Find where the given text appears and provide that cell's center as [X, Y] coordinate. 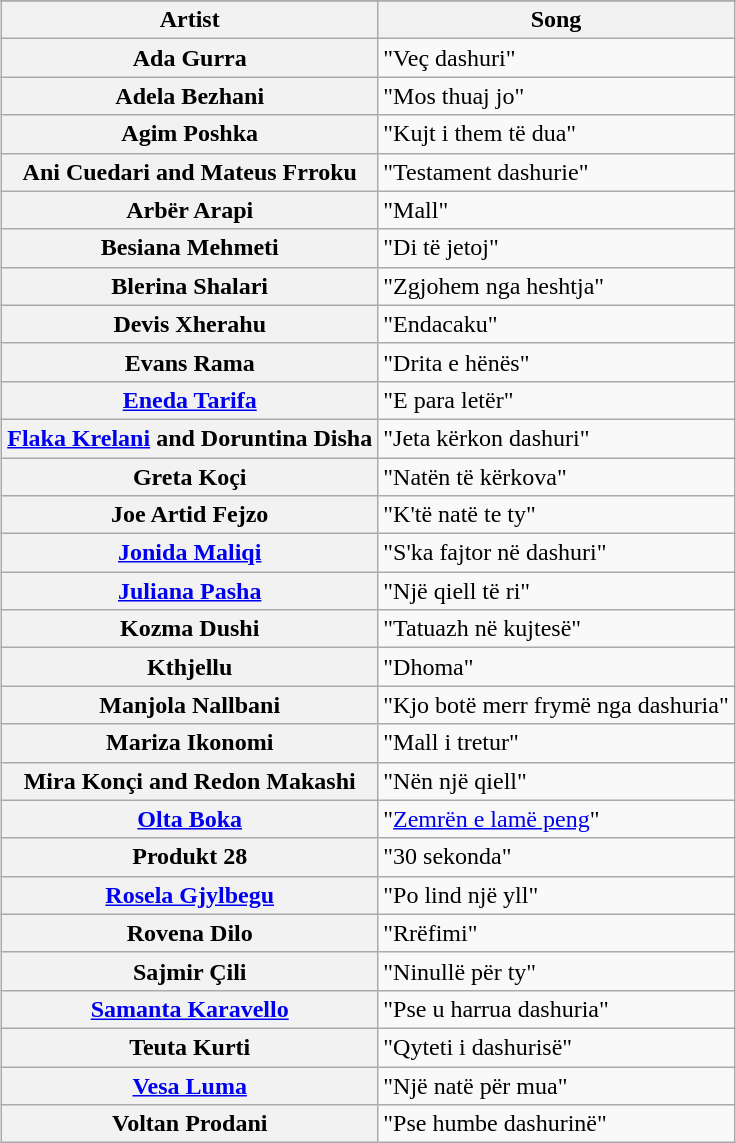
"Mall" [556, 210]
"Di të jetoj" [556, 248]
Arbër Arapi [190, 210]
Greta Koçi [190, 477]
Ani Cuedari and Mateus Frroku [190, 172]
"Kjo botë merr frymë nga dashuria" [556, 705]
"Ninullë për ty" [556, 971]
Produkt 28 [190, 857]
"Nën një qiell" [556, 781]
"Endacaku" [556, 324]
"Një natë për mua" [556, 1085]
Eneda Tarifa [190, 400]
"Drita e hënës" [556, 362]
"Jeta kërkon dashuri" [556, 438]
"Tatuazh në kujtesë" [556, 629]
"30 sekonda" [556, 857]
"Një qiell të ri" [556, 591]
"Po lind një yll" [556, 895]
Mira Konçi and Redon Makashi [190, 781]
Song [556, 20]
"Pse humbe dashurinë" [556, 1124]
"Rrëfimi" [556, 933]
Flaka Krelani and Doruntina Disha [190, 438]
Kozma Dushi [190, 629]
Juliana Pasha [190, 591]
"Pse u harrua dashuria" [556, 1009]
Kthjellu [190, 667]
"S'ka fajtor në dashuri" [556, 553]
Agim Poshka [190, 134]
"Mall i tretur" [556, 743]
Evans Rama [190, 362]
Manjola Nallbani [190, 705]
Sajmir Çili [190, 971]
Rovena Dilo [190, 933]
Samanta Karavello [190, 1009]
Blerina Shalari [190, 286]
"Mos thuaj jo" [556, 96]
"Qyteti i dashurisë" [556, 1047]
Mariza Ikonomi [190, 743]
Joe Artid Fejzo [190, 515]
Ada Gurra [190, 58]
"E para letër" [556, 400]
Rosela Gjylbegu [190, 895]
"Kujt i them të dua" [556, 134]
Adela Bezhani [190, 96]
Devis Xherahu [190, 324]
Teuta Kurti [190, 1047]
"K'të natë te ty" [556, 515]
"Natën të kërkova" [556, 477]
Olta Boka [190, 819]
Jonida Maliqi [190, 553]
"Zgjohem nga heshtja" [556, 286]
"Zemrën e lamë peng" [556, 819]
Vesa Luma [190, 1085]
"Dhoma" [556, 667]
Artist [190, 20]
Besiana Mehmeti [190, 248]
"Veç dashuri" [556, 58]
"Testament dashurie" [556, 172]
Voltan Prodani [190, 1124]
